Locate the cell with the specified text and output its [X, Y] center coordinate. 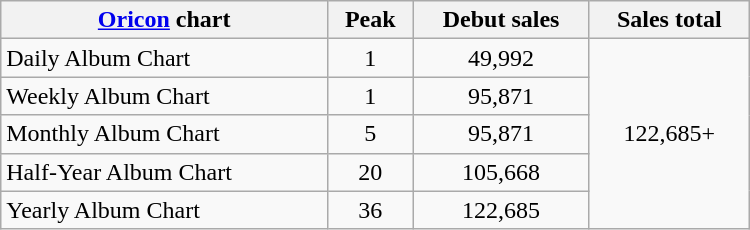
122,685 [501, 210]
49,992 [501, 58]
Monthly Album Chart [164, 134]
Oricon chart [164, 20]
Half-Year Album Chart [164, 172]
36 [370, 210]
Sales total [669, 20]
Yearly Album Chart [164, 210]
105,668 [501, 172]
Daily Album Chart [164, 58]
5 [370, 134]
Peak [370, 20]
Weekly Album Chart [164, 96]
Debut sales [501, 20]
122,685+ [669, 134]
20 [370, 172]
